Provide the (x, y) coordinate of the cell's center where the given text is located.  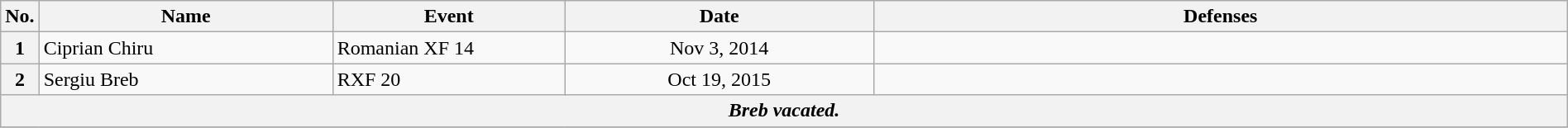
Oct 19, 2015 (719, 79)
Event (448, 17)
1 (20, 48)
No. (20, 17)
Sergiu Breb (185, 79)
2 (20, 79)
Nov 3, 2014 (719, 48)
Date (719, 17)
Name (185, 17)
Defenses (1221, 17)
Ciprian Chiru (185, 48)
Breb vacated. (784, 111)
RXF 20 (448, 79)
Romanian XF 14 (448, 48)
